Pinpoint the cell where the given text exists, returning its [x, y] midpoint coordinate. 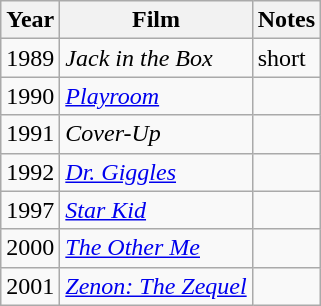
Notes [286, 20]
1990 [30, 96]
1991 [30, 134]
1989 [30, 58]
Jack in the Box [156, 58]
Film [156, 20]
Star Kid [156, 210]
short [286, 58]
Cover-Up [156, 134]
Year [30, 20]
1997 [30, 210]
1992 [30, 172]
2001 [30, 286]
Playroom [156, 96]
Zenon: The Zequel [156, 286]
The Other Me [156, 248]
Dr. Giggles [156, 172]
2000 [30, 248]
